Scan for the cell matching the given text and deliver its [X, Y] coordinate at center. 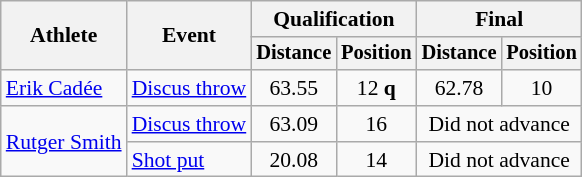
62.78 [460, 88]
Erik Cadée [64, 88]
Athlete [64, 36]
Did not advance [500, 124]
63.09 [294, 124]
Qualification [334, 19]
16 [376, 124]
Rutger Smith [64, 142]
63.55 [294, 88]
12 q [376, 88]
10 [541, 88]
Event [190, 36]
Final [500, 19]
